Identify which cell holds the provided text, then report its [X, Y] central coordinate. 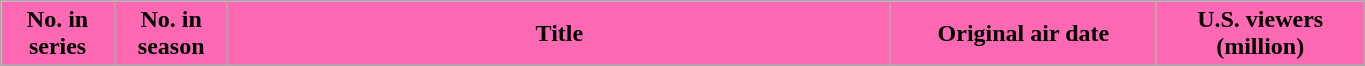
No. inseries [58, 34]
Original air date [1024, 34]
Title [560, 34]
U.S. viewers(million) [1260, 34]
No. inseason [171, 34]
